Capture the cell that displays the provided text and extract its (x, y) central coordinate. 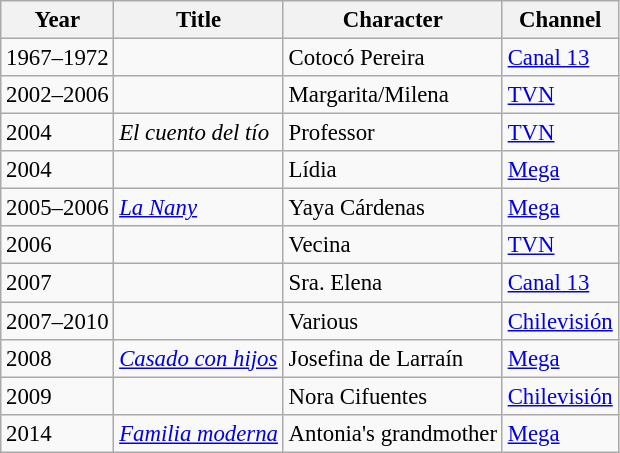
Channel (560, 20)
Title (198, 20)
Yaya Cárdenas (392, 208)
Nora Cifuentes (392, 396)
2007 (58, 283)
La Nany (198, 208)
2014 (58, 433)
Various (392, 321)
Margarita/Milena (392, 95)
Year (58, 20)
Professor (392, 133)
Antonia's grandmother (392, 433)
Casado con hijos (198, 358)
2002–2006 (58, 95)
El cuento del tío (198, 133)
Character (392, 20)
Familia moderna (198, 433)
2007–2010 (58, 321)
2008 (58, 358)
1967–1972 (58, 58)
Lídia (392, 170)
2005–2006 (58, 208)
Cotocó Pereira (392, 58)
2009 (58, 396)
Josefina de Larraín (392, 358)
Vecina (392, 245)
Sra. Elena (392, 283)
2006 (58, 245)
